Locate the cell with the specified text and output its (X, Y) center coordinate. 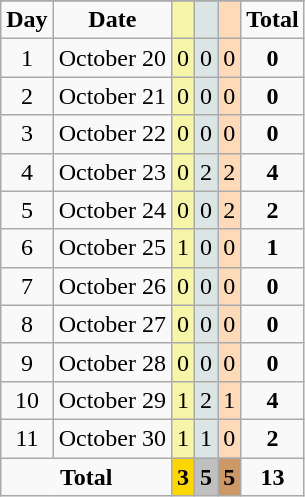
10 (27, 400)
7 (27, 286)
Date (112, 20)
October 29 (112, 400)
October 21 (112, 96)
October 24 (112, 210)
9 (27, 362)
6 (27, 248)
Day (27, 20)
October 22 (112, 134)
October 23 (112, 172)
October 26 (112, 286)
October 25 (112, 248)
October 28 (112, 362)
8 (27, 324)
October 20 (112, 58)
11 (27, 438)
October 27 (112, 324)
13 (273, 477)
October 30 (112, 438)
